Return [X, Y] of the center of cell containing provided text 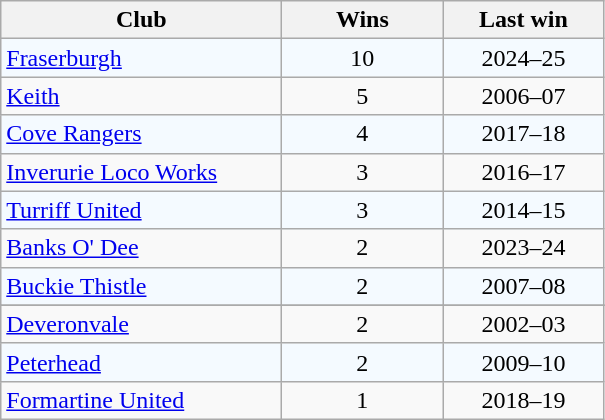
1 [362, 400]
Banks O' Dee [142, 248]
5 [362, 96]
2007–08 [524, 286]
2023–24 [524, 248]
2016–17 [524, 172]
4 [362, 134]
2006–07 [524, 96]
2024–25 [524, 58]
Peterhead [142, 362]
Keith [142, 96]
Fraserburgh [142, 58]
10 [362, 58]
2014–15 [524, 210]
2009–10 [524, 362]
2018–19 [524, 400]
Cove Rangers [142, 134]
2002–03 [524, 324]
Turriff United [142, 210]
Buckie Thistle [142, 286]
2017–18 [524, 134]
Club [142, 20]
Last win [524, 20]
Wins [362, 20]
Deveronvale [142, 324]
Inverurie Loco Works [142, 172]
Formartine United [142, 400]
